Scan for the cell matching the given text and deliver its (X, Y) coordinate at center. 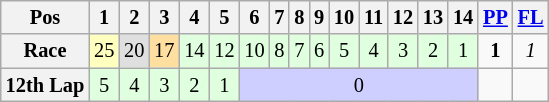
Pos (45, 17)
12th Lap (45, 85)
13 (433, 17)
FL (531, 17)
9 (319, 17)
20 (134, 51)
0 (358, 85)
25 (104, 51)
PP (496, 17)
Race (45, 51)
17 (164, 51)
11 (374, 17)
